Capture the cell that displays the provided text and extract its (x, y) central coordinate. 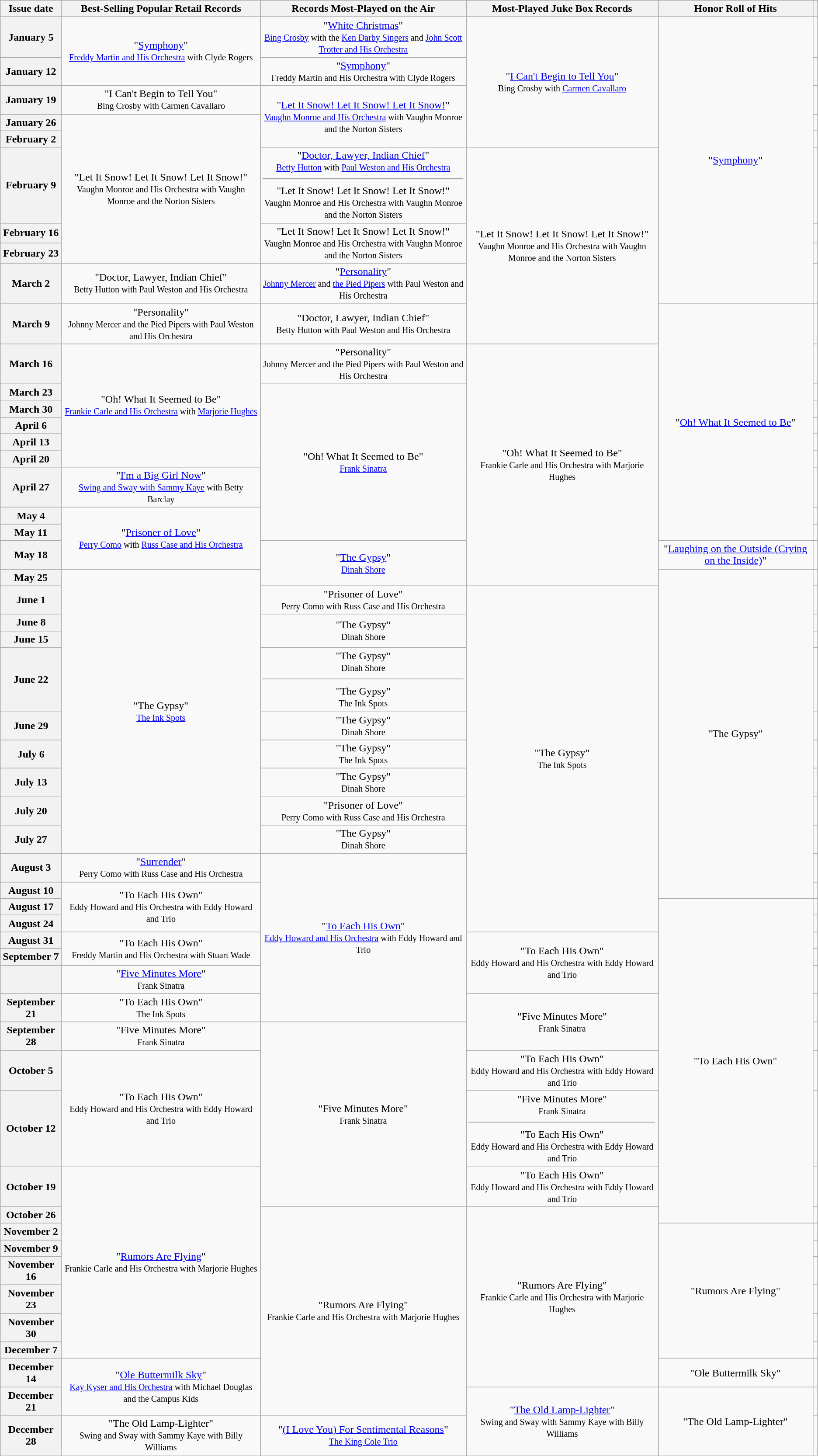
"Ole Buttermilk Sky" (735, 1373)
"The Gypsy" (735, 734)
August 24 (31, 924)
October 12 (31, 1129)
November 30 (31, 1328)
September 21 (31, 1008)
September 28 (31, 1036)
"Five Minutes More"Frank Sinatra"To Each His Own"Eddy Howard and His Orchestra with Eddy Howard and Trio (562, 1129)
July 20 (31, 810)
August 3 (31, 868)
June 8 (31, 622)
November 16 (31, 1271)
July 6 (31, 754)
August 10 (31, 890)
August 31 (31, 940)
April 13 (31, 442)
"To Each His Own"The Ink Spots (161, 1008)
Issue date (31, 9)
June 29 (31, 726)
"Surrender"Perry Como with Russ Case and His Orchestra (161, 868)
July 27 (31, 839)
Honor Roll of Hits (735, 9)
Records Most-Played on the Air (364, 9)
May 25 (31, 577)
March 30 (31, 409)
January 12 (31, 72)
June 1 (31, 600)
"Symphony" (735, 160)
June 22 (31, 679)
December 7 (31, 1350)
December 28 (31, 1435)
"Rumors Are Flying" (735, 1290)
"To Each His Own"Freddy Martin and His Orchestra with Stuart Wade (161, 949)
"The Old Lamp-Lighter" (735, 1421)
May 18 (31, 555)
March 16 (31, 364)
January 19 (31, 100)
October 26 (31, 1215)
April 6 (31, 426)
May 11 (31, 532)
March 23 (31, 392)
January 5 (31, 37)
July 13 (31, 782)
August 17 (31, 907)
December 21 (31, 1401)
March 2 (31, 283)
November 2 (31, 1231)
"To Each His Own" (735, 1061)
February 16 (31, 233)
September 7 (31, 957)
"Oh! What It Seemed to Be" (735, 422)
Best-Selling Popular Retail Records (161, 9)
"Laughing on the Outside (Crying on the Inside)" (735, 555)
"I'm a Big Girl Now"Swing and Sway with Sammy Kaye with Betty Barclay (161, 487)
"Oh! What It Seemed to Be"Frank Sinatra (364, 462)
November 23 (31, 1299)
December 14 (31, 1373)
March 9 (31, 323)
October 5 (31, 1070)
June 15 (31, 639)
April 20 (31, 459)
"Ole Buttermilk Sky"Kay Kyser and His Orchestra with Michael Douglas and the Campus Kids (161, 1387)
Most-Played Juke Box Records (562, 9)
October 19 (31, 1186)
"The Gypsy"Dinah Shore"The Gypsy"The Ink Spots (364, 679)
January 26 (31, 122)
"(I Love You) For Sentimental Reasons"The King Cole Trio (364, 1435)
February 9 (31, 185)
November 9 (31, 1248)
February 2 (31, 139)
May 4 (31, 516)
April 27 (31, 487)
February 23 (31, 253)
"White Christmas"Bing Crosby with the Ken Darby Singers and John Scott Trotter and His Orchestra (364, 37)
